Return the [x, y] coordinate for the center point of the cell that contains the specified text.  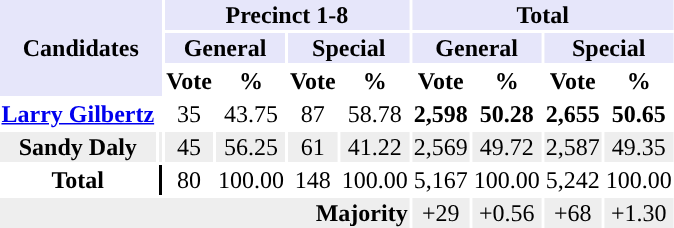
Larry Gilbertz [78, 114]
56.25 [250, 147]
58.78 [374, 114]
35 [190, 114]
2,587 [572, 147]
148 [312, 180]
Majority [204, 213]
61 [312, 147]
2,655 [572, 114]
Sandy Daly [78, 147]
2,598 [440, 114]
45 [190, 147]
50.28 [506, 114]
41.22 [374, 147]
Precinct 1-8 [288, 15]
5,167 [440, 180]
Candidates [81, 48]
+29 [440, 213]
80 [190, 180]
43.75 [250, 114]
+68 [572, 213]
5,242 [572, 180]
49.72 [506, 147]
50.65 [638, 114]
87 [312, 114]
+1.30 [638, 213]
2,569 [440, 147]
49.35 [638, 147]
+0.56 [506, 213]
